Extract the [x, y] coordinate from the center of the cell holding the provided text.  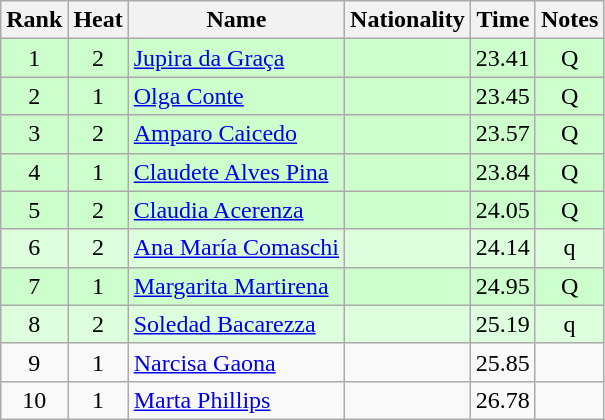
23.84 [502, 172]
8 [34, 324]
6 [34, 248]
Nationality [408, 20]
Rank [34, 20]
25.85 [502, 362]
Heat [98, 20]
7 [34, 286]
Jupira da Graça [236, 58]
Claudia Acerenza [236, 210]
Soledad Bacarezza [236, 324]
10 [34, 400]
Notes [569, 20]
Amparo Caicedo [236, 134]
26.78 [502, 400]
Time [502, 20]
24.05 [502, 210]
24.95 [502, 286]
5 [34, 210]
4 [34, 172]
3 [34, 134]
9 [34, 362]
Ana María Comaschi [236, 248]
24.14 [502, 248]
Claudete Alves Pina [236, 172]
25.19 [502, 324]
23.57 [502, 134]
Marta Phillips [236, 400]
Olga Conte [236, 96]
Narcisa Gaona [236, 362]
23.41 [502, 58]
Name [236, 20]
23.45 [502, 96]
Margarita Martirena [236, 286]
